Return [X, Y] of the center of cell containing provided text 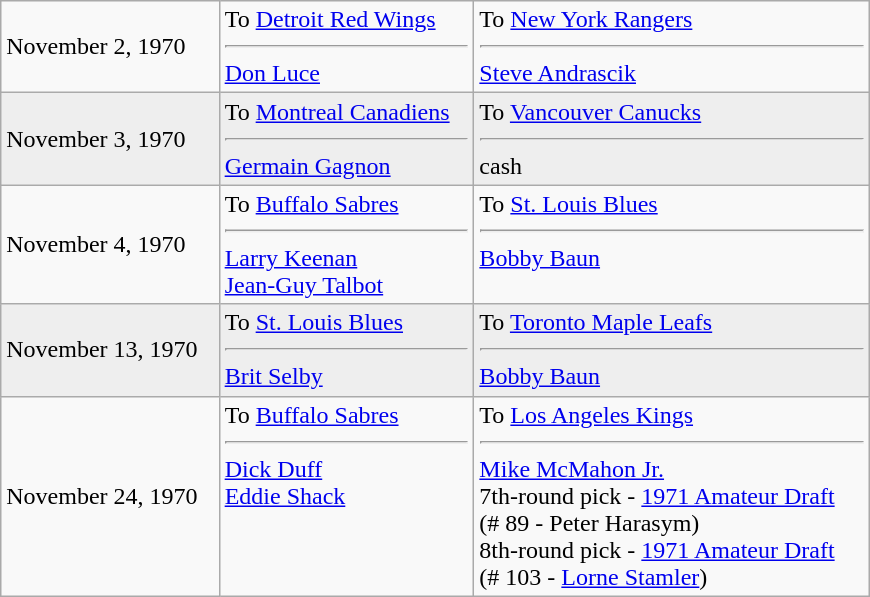
To St. Louis BluesBobby Baun [672, 244]
November 4, 1970 [110, 244]
To New York RangersSteve Andrascik [672, 47]
November 24, 1970 [110, 496]
To Toronto Maple LeafsBobby Baun [672, 350]
November 3, 1970 [110, 139]
To Montreal CanadiensGermain Gagnon [346, 139]
November 13, 1970 [110, 350]
November 2, 1970 [110, 47]
To St. Louis BluesBrit Selby [346, 350]
To Detroit Red WingsDon Luce [346, 47]
To Vancouver Canuckscash [672, 139]
To Buffalo SabresDick DuffEddie Shack [346, 496]
To Buffalo SabresLarry KeenanJean-Guy Talbot [346, 244]
